From the cell containing the given text, extract its center point as [X, Y] coordinate. 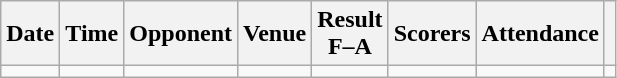
ResultF–A [350, 34]
Attendance [540, 34]
Time [92, 34]
Scorers [432, 34]
Date [30, 34]
Opponent [181, 34]
Venue [275, 34]
